Capture the cell that displays the provided text and extract its [X, Y] central coordinate. 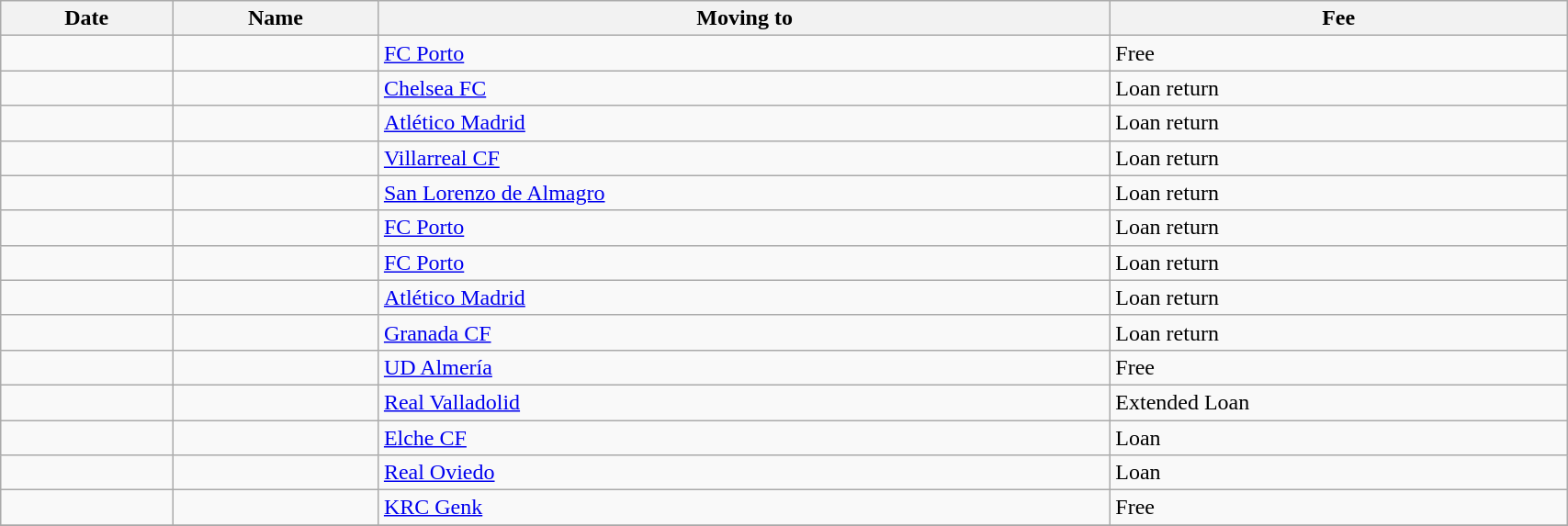
Moving to [744, 18]
Date [86, 18]
Fee [1339, 18]
Chelsea FC [744, 88]
Real Valladolid [744, 402]
UD Almería [744, 367]
Elche CF [744, 438]
San Lorenzo de Almagro [744, 193]
Name [276, 18]
Granada CF [744, 332]
KRC Genk [744, 508]
Villarreal CF [744, 158]
Real Oviedo [744, 473]
Extended Loan [1339, 402]
